Extract the [X, Y] coordinate from the center of the cell holding the provided text.  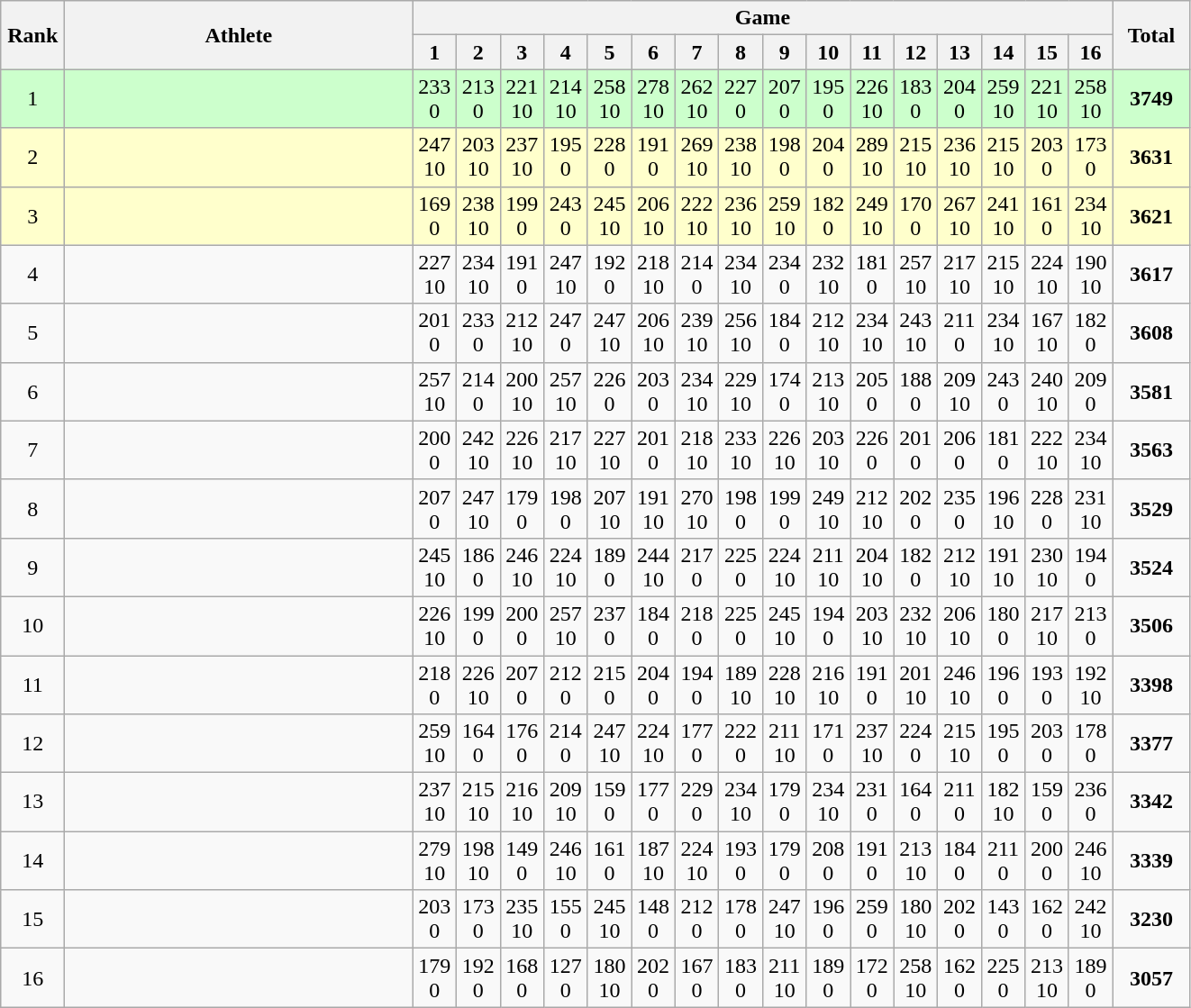
19010 [1090, 274]
1490 [523, 861]
27910 [434, 861]
1710 [829, 744]
2060 [960, 450]
1690 [434, 216]
Game [762, 18]
2240 [915, 744]
27810 [654, 99]
18710 [654, 861]
23110 [1090, 508]
2290 [697, 802]
23010 [1047, 568]
22810 [784, 685]
26910 [697, 157]
Rank [32, 35]
3524 [1151, 568]
24110 [1004, 216]
1740 [784, 391]
3342 [1151, 802]
19610 [1004, 508]
20710 [609, 508]
1670 [697, 978]
2270 [741, 99]
1800 [1004, 625]
1720 [872, 978]
26710 [960, 216]
3617 [1151, 274]
19810 [477, 861]
28910 [872, 157]
3631 [1151, 157]
3339 [1151, 861]
23510 [523, 919]
24010 [1047, 391]
19210 [1090, 685]
2470 [566, 333]
3230 [1151, 919]
24410 [654, 568]
1270 [566, 978]
3749 [1151, 99]
1480 [654, 919]
3621 [1151, 216]
3608 [1151, 333]
24310 [915, 333]
Athlete [239, 35]
2080 [829, 861]
20110 [915, 685]
2340 [784, 274]
1550 [566, 919]
2050 [872, 391]
20410 [872, 568]
2170 [697, 568]
1860 [477, 568]
1680 [523, 978]
2590 [872, 919]
Total [1151, 35]
26210 [697, 99]
2310 [872, 802]
21410 [566, 99]
23310 [741, 450]
27010 [697, 508]
2090 [1090, 391]
23910 [697, 333]
16710 [1047, 333]
3563 [1151, 450]
3506 [1151, 625]
18210 [1004, 802]
3057 [1151, 978]
1700 [915, 216]
2350 [960, 508]
1430 [1004, 919]
2360 [1090, 802]
1880 [915, 391]
22910 [741, 391]
25610 [741, 333]
1760 [523, 744]
2370 [609, 625]
2150 [609, 685]
3529 [1151, 508]
18910 [741, 685]
2220 [741, 744]
3377 [1151, 744]
3581 [1151, 391]
3398 [1151, 685]
20010 [523, 391]
